Return the (x, y) coordinate for the center point of the cell that contains the specified text.  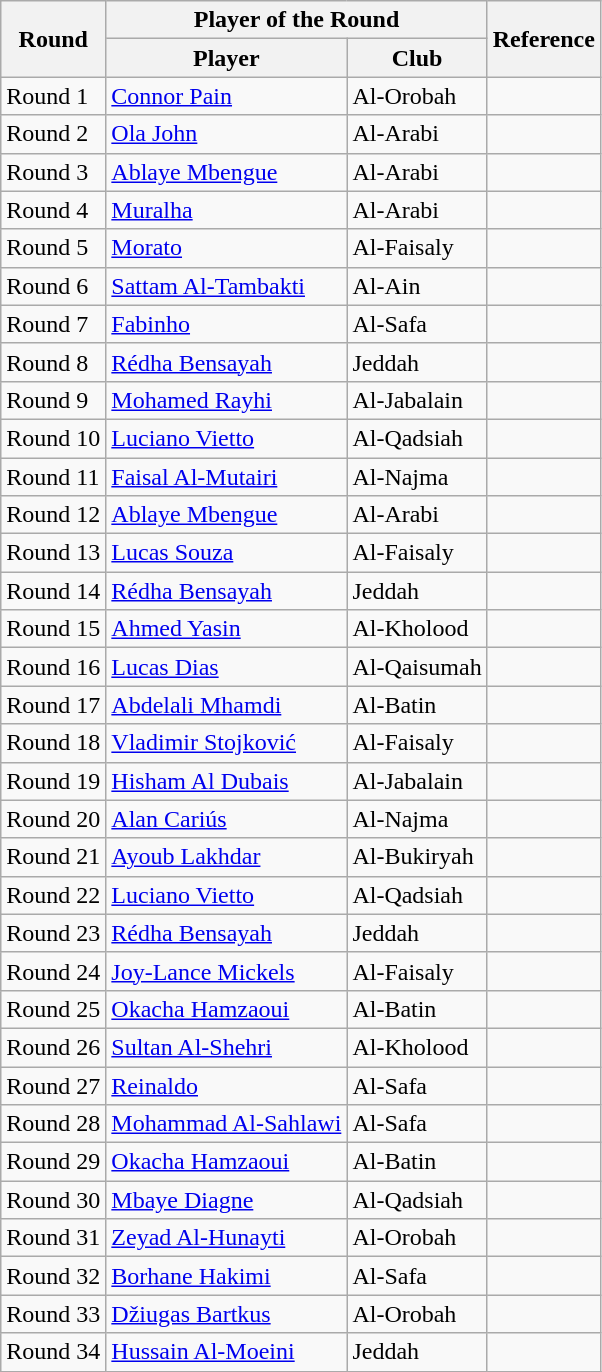
Round 5 (54, 248)
Round 11 (54, 477)
Round 10 (54, 438)
Round 27 (54, 1085)
Muralha (226, 210)
Džiugas Bartkus (226, 1314)
Round 12 (54, 515)
Vladimir Stojković (226, 743)
Round 15 (54, 629)
Al-Bukiryah (417, 857)
Player of the Round (296, 20)
Round 3 (54, 172)
Round 23 (54, 933)
Round 2 (54, 134)
Hisham Al Dubais (226, 781)
Al-Ain (417, 286)
Round 9 (54, 400)
Round 21 (54, 857)
Club (417, 58)
Round 25 (54, 1009)
Round 8 (54, 362)
Round 19 (54, 781)
Reference (544, 39)
Mohamed Rayhi (226, 400)
Round 6 (54, 286)
Ahmed Yasin (226, 629)
Round 32 (54, 1276)
Round 14 (54, 591)
Reinaldo (226, 1085)
Round 20 (54, 819)
Lucas Souza (226, 553)
Round 26 (54, 1047)
Round 18 (54, 743)
Round 34 (54, 1352)
Alan Cariús (226, 819)
Round 13 (54, 553)
Al-Qaisumah (417, 667)
Round 22 (54, 895)
Zeyad Al-Hunayti (226, 1238)
Round (54, 39)
Fabinho (226, 324)
Round 29 (54, 1162)
Round 17 (54, 705)
Borhane Hakimi (226, 1276)
Lucas Dias (226, 667)
Hussain Al-Moeini (226, 1352)
Round 16 (54, 667)
Joy-Lance Mickels (226, 971)
Mohammad Al-Sahlawi (226, 1124)
Ola John (226, 134)
Round 4 (54, 210)
Sattam Al-Tambakti (226, 286)
Round 31 (54, 1238)
Round 7 (54, 324)
Round 24 (54, 971)
Player (226, 58)
Round 28 (54, 1124)
Faisal Al-Mutairi (226, 477)
Round 33 (54, 1314)
Ayoub Lakhdar (226, 857)
Abdelali Mhamdi (226, 705)
Morato (226, 248)
Connor Pain (226, 96)
Round 30 (54, 1200)
Mbaye Diagne (226, 1200)
Round 1 (54, 96)
Sultan Al-Shehri (226, 1047)
